Determine the (X, Y) coordinate at the center of the cell enclosing the given text.  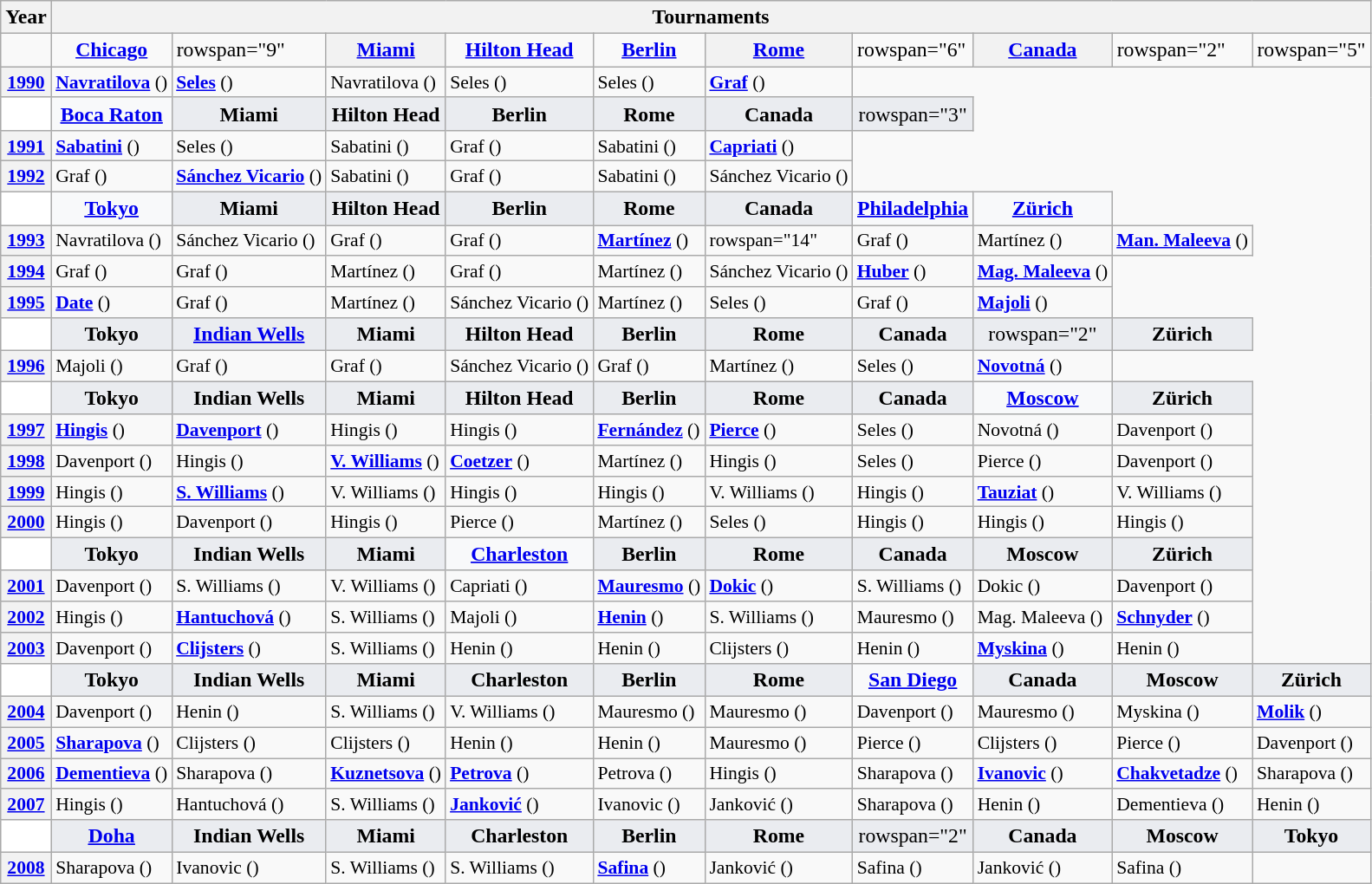
Man. Maleeva () (1182, 241)
Huber () (914, 272)
Kuznetsova () (386, 774)
rowspan="6" (914, 50)
2002 (26, 617)
2000 (26, 523)
Boca Raton (111, 114)
1999 (26, 492)
Molik () (1311, 712)
2005 (26, 743)
1996 (26, 367)
2006 (26, 774)
1992 (26, 177)
Chakvetadze () (1182, 774)
rowspan="9" (249, 50)
2007 (26, 805)
1991 (26, 146)
Year (26, 17)
Chicago (111, 50)
Coetzer () (519, 461)
1993 (26, 241)
Tournaments (711, 17)
Doha (111, 836)
1990 (26, 82)
Tauziat () (1044, 492)
2003 (26, 648)
1998 (26, 461)
rowspan="5" (1311, 50)
2008 (26, 868)
2004 (26, 712)
2001 (26, 587)
Date () (111, 302)
San Diego (914, 680)
rowspan="3" (914, 114)
rowspan="14" (778, 241)
Philadelphia (914, 209)
1994 (26, 272)
Schnyder () (1182, 617)
Fernández () (648, 430)
1997 (26, 430)
1995 (26, 302)
